Pinpoint the cell where the given text exists, returning its (X, Y) midpoint coordinate. 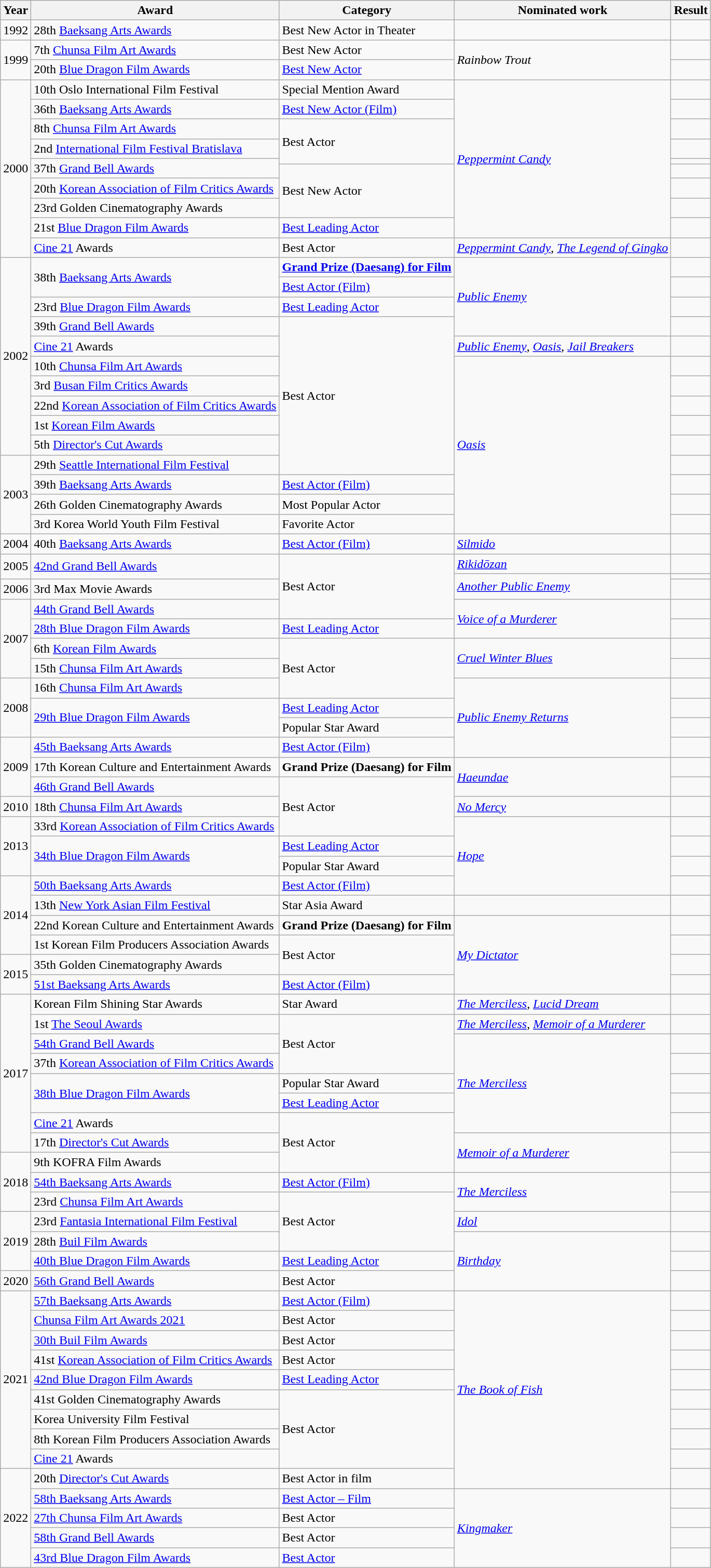
15th Chunsa Film Art Awards (155, 668)
Public Enemy (563, 297)
42nd Grand Bell Awards (155, 566)
54th Grand Bell Awards (155, 1044)
2017 (16, 1073)
3rd Busan Film Critics Awards (155, 386)
Korean Film Shining Star Awards (155, 1004)
Another Public Enemy (563, 587)
2015 (16, 975)
Memoir of a Murderer (563, 1152)
33rd Korean Association of Film Critics Awards (155, 826)
22nd Korean Association of Film Critics Awards (155, 405)
Star Award (366, 1004)
36th Baeksang Arts Awards (155, 109)
44th Grand Bell Awards (155, 609)
The Merciless, Lucid Dream (563, 1004)
27th Chunsa Film Art Awards (155, 1518)
2020 (16, 1281)
2014 (16, 915)
The Book of Fish (563, 1389)
Rainbow Trout (563, 60)
Public Enemy Returns (563, 718)
6th Korean Film Awards (155, 648)
Haeundae (563, 777)
35th Golden Cinematography Awards (155, 965)
Best New Actor (Film) (366, 109)
58th Baeksang Arts Awards (155, 1498)
Star Asia Award (366, 905)
37th Korean Association of Film Critics Awards (155, 1063)
21st Blue Dragon Film Awards (155, 227)
20th Korean Association of Film Critics Awards (155, 188)
17th Director's Cut Awards (155, 1142)
23rd Fantasia International Film Festival (155, 1222)
The Merciless, Memoir of a Murderer (563, 1024)
37th Grand Bell Awards (155, 168)
13th New York Asian Film Festival (155, 905)
34th Blue Dragon Film Awards (155, 856)
42nd Blue Dragon Film Awards (155, 1380)
41st Golden Cinematography Awards (155, 1399)
2007 (16, 639)
45th Baeksang Arts Awards (155, 747)
1st Korean Film Awards (155, 425)
Nominated work (563, 10)
No Mercy (563, 806)
2004 (16, 544)
5th Director's Cut Awards (155, 445)
20th Director's Cut Awards (155, 1478)
18th Chunsa Film Art Awards (155, 806)
22nd Korean Culture and Entertainment Awards (155, 925)
Category (366, 10)
10th Chunsa Film Art Awards (155, 366)
41st Korean Association of Film Critics Awards (155, 1360)
17th Korean Culture and Entertainment Awards (155, 767)
8th Korean Film Producers Association Awards (155, 1439)
40th Blue Dragon Film Awards (155, 1261)
2008 (16, 708)
Voice of a Murderer (563, 619)
2003 (16, 494)
2006 (16, 589)
Oasis (563, 445)
58th Grand Bell Awards (155, 1538)
Special Mention Award (366, 89)
9th KOFRA Film Awards (155, 1162)
3rd Max Movie Awards (155, 589)
Favorite Actor (366, 524)
43rd Blue Dragon Film Awards (155, 1558)
2010 (16, 806)
Best New Actor in Theater (366, 30)
Birthday (563, 1261)
38th Blue Dragon Film Awards (155, 1093)
57th Baeksang Arts Awards (155, 1301)
10th Oslo International Film Festival (155, 89)
Rikidōzan (563, 563)
3rd Korea World Youth Film Festival (155, 524)
50th Baeksang Arts Awards (155, 886)
1st The Seoul Awards (155, 1024)
28th Baeksang Arts Awards (155, 30)
23rd Blue Dragon Film Awards (155, 307)
39th Baeksang Arts Awards (155, 484)
2019 (16, 1241)
28th Blue Dragon Film Awards (155, 629)
Korea University Film Festival (155, 1419)
Award (155, 10)
56th Grand Bell Awards (155, 1281)
2002 (16, 356)
Cruel Winter Blues (563, 658)
29th Seattle International Film Festival (155, 465)
2022 (16, 1518)
26th Golden Cinematography Awards (155, 504)
2013 (16, 846)
39th Grand Bell Awards (155, 327)
8th Chunsa Film Art Awards (155, 129)
Hope (563, 856)
16th Chunsa Film Art Awards (155, 688)
Silmido (563, 544)
1992 (16, 30)
Kingmaker (563, 1528)
Peppermint Candy, The Legend of Gingko (563, 248)
23rd Golden Cinematography Awards (155, 208)
7th Chunsa Film Art Awards (155, 50)
51st Baeksang Arts Awards (155, 984)
Public Enemy, Oasis, Jail Breakers (563, 346)
My Dictator (563, 955)
2000 (16, 168)
29th Blue Dragon Film Awards (155, 718)
Best Actor in film (366, 1478)
2018 (16, 1182)
2021 (16, 1380)
54th Baeksang Arts Awards (155, 1182)
Peppermint Candy (563, 158)
Result (691, 10)
Chunsa Film Art Awards 2021 (155, 1320)
Year (16, 10)
46th Grand Bell Awards (155, 787)
38th Baeksang Arts Awards (155, 277)
Most Popular Actor (366, 504)
40th Baeksang Arts Awards (155, 544)
1999 (16, 60)
23rd Chunsa Film Art Awards (155, 1202)
Idol (563, 1222)
2005 (16, 566)
2009 (16, 767)
30th Buil Film Awards (155, 1340)
Best Actor – Film (366, 1498)
20th Blue Dragon Film Awards (155, 70)
28th Buil Film Awards (155, 1241)
2nd International Film Festival Bratislava (155, 148)
1st Korean Film Producers Association Awards (155, 945)
